Scan for the cell matching the given text and deliver its [X, Y] coordinate at center. 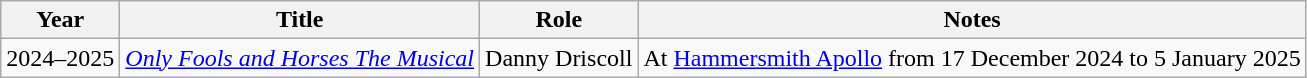
Year [60, 20]
Only Fools and Horses The Musical [300, 58]
Title [300, 20]
At Hammersmith Apollo from 17 December 2024 to 5 January 2025 [972, 58]
Notes [972, 20]
Danny Driscoll [559, 58]
2024–2025 [60, 58]
Role [559, 20]
